Determine the (X, Y) coordinate at the center of the cell enclosing the given text.  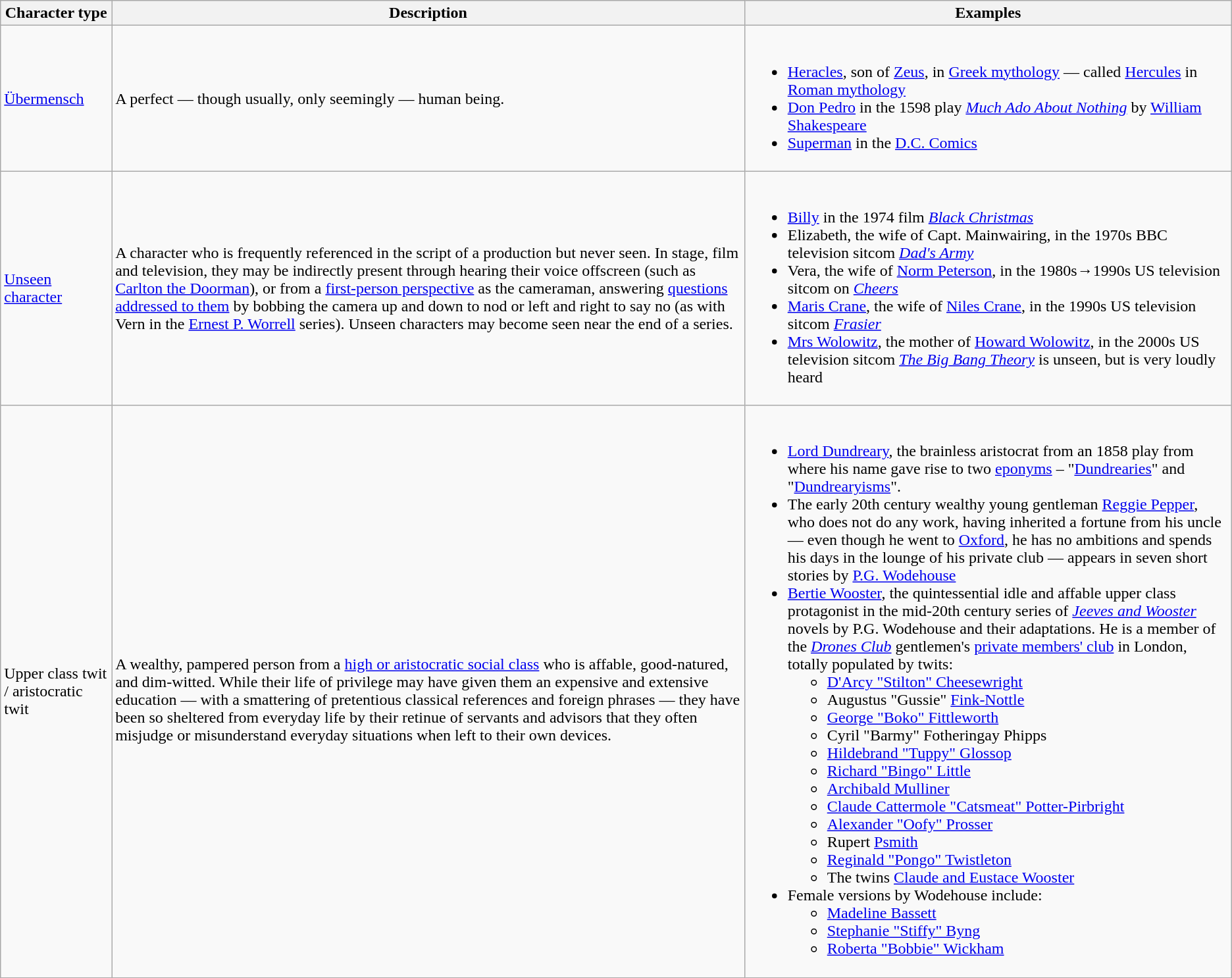
Description (428, 13)
A perfect — though usually, only seemingly — human being. (428, 99)
Übermensch (57, 99)
Character type (57, 13)
Unseen character (57, 288)
Upper class twit / aristocratic twit (57, 691)
Examples (988, 13)
